For the text-containing cell, return its midpoint in (x, y) coordinate format. 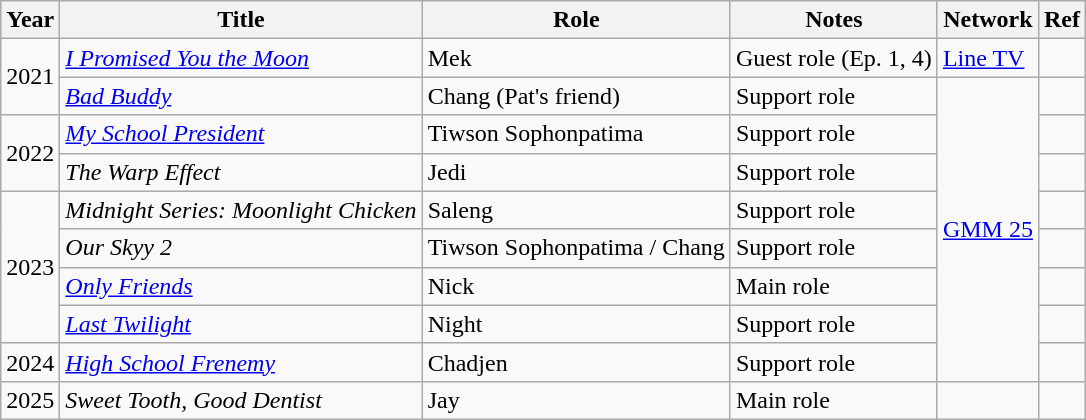
Tiwson Sophonpatima / Chang (576, 248)
2024 (30, 362)
Year (30, 20)
Saleng (576, 210)
Title (241, 20)
Night (576, 324)
Mek (576, 58)
2025 (30, 400)
GMM 25 (988, 229)
Tiwson Sophonpatima (576, 134)
2023 (30, 267)
My School President (241, 134)
Line TV (988, 58)
Midnight Series: Moonlight Chicken (241, 210)
Chadjen (576, 362)
Role (576, 20)
Bad Buddy (241, 96)
Our Skyy 2 (241, 248)
Sweet Tooth, Good Dentist (241, 400)
Nick (576, 286)
Guest role (Ep. 1, 4) (834, 58)
Jay (576, 400)
2022 (30, 153)
High School Frenemy (241, 362)
2021 (30, 77)
Only Friends (241, 286)
I Promised You the Moon (241, 58)
Network (988, 20)
The Warp Effect (241, 172)
Chang (Pat's friend) (576, 96)
Jedi (576, 172)
Last Twilight (241, 324)
Ref (1062, 20)
Notes (834, 20)
